Return (X, Y) of the center of cell containing provided text 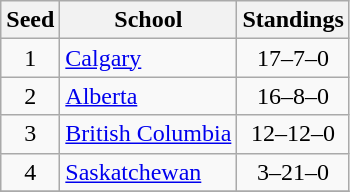
3–21–0 (293, 172)
Calgary (148, 58)
Saskatchewan (148, 172)
4 (30, 172)
Alberta (148, 96)
12–12–0 (293, 134)
Seed (30, 20)
16–8–0 (293, 96)
2 (30, 96)
1 (30, 58)
School (148, 20)
17–7–0 (293, 58)
Standings (293, 20)
British Columbia (148, 134)
3 (30, 134)
